Pinpoint the cell where the given text exists, returning its [X, Y] midpoint coordinate. 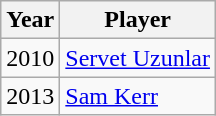
2013 [30, 96]
Servet Uzunlar [138, 58]
Player [138, 20]
Sam Kerr [138, 96]
Year [30, 20]
2010 [30, 58]
